Find where the given text appears and provide that cell's center as [X, Y] coordinate. 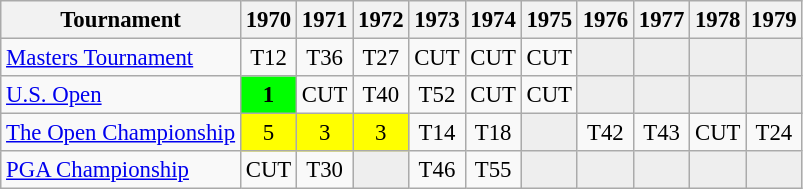
T46 [437, 170]
1978 [718, 20]
1975 [549, 20]
1973 [437, 20]
The Open Championship [121, 133]
1 [268, 95]
1971 [325, 20]
1972 [381, 20]
T55 [493, 170]
1976 [605, 20]
1970 [268, 20]
T42 [605, 133]
T30 [325, 170]
T12 [268, 58]
T14 [437, 133]
U.S. Open [121, 95]
Masters Tournament [121, 58]
T40 [381, 95]
T24 [774, 133]
T27 [381, 58]
T36 [325, 58]
Tournament [121, 20]
5 [268, 133]
1977 [661, 20]
T52 [437, 95]
PGA Championship [121, 170]
1974 [493, 20]
T18 [493, 133]
T43 [661, 133]
1979 [774, 20]
